For the text-containing cell, return its midpoint in [X, Y] coordinate format. 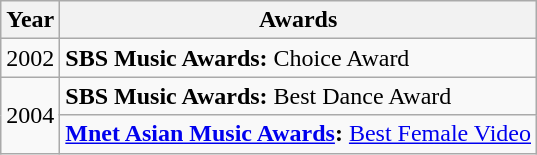
Year [30, 20]
SBS Music Awards: Best Dance Award [298, 96]
Awards [298, 20]
SBS Music Awards: Choice Award [298, 58]
Mnet Asian Music Awards: Best Female Video [298, 134]
2004 [30, 115]
2002 [30, 58]
